Search for the cell housing the specified text and yield its [X, Y] center coordinate. 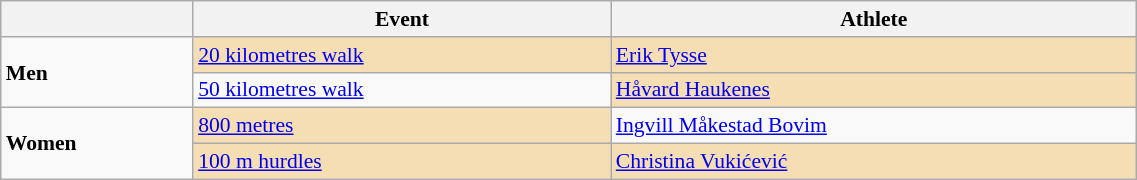
Men [97, 72]
800 metres [402, 126]
100 m hurdles [402, 162]
Ingvill Måkestad Bovim [874, 126]
Event [402, 19]
Erik Tysse [874, 55]
20 kilometres walk [402, 55]
Håvard Haukenes [874, 90]
Women [97, 144]
Athlete [874, 19]
Christina Vukićević [874, 162]
50 kilometres walk [402, 90]
